Scan for the cell matching the given text and deliver its (X, Y) coordinate at center. 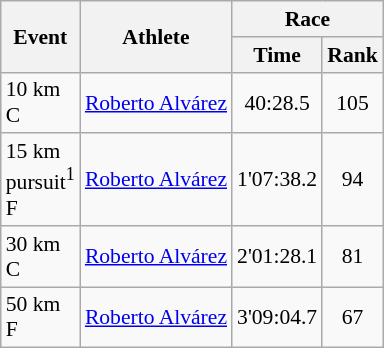
Race (308, 19)
Rank (352, 55)
3'09:04.7 (277, 318)
81 (352, 256)
30 km C (40, 256)
10 km C (40, 102)
Event (40, 36)
2'01:28.1 (277, 256)
40:28.5 (277, 102)
105 (352, 102)
Athlete (156, 36)
15 km pursuit1 F (40, 180)
Time (277, 55)
67 (352, 318)
94 (352, 180)
50 km F (40, 318)
1'07:38.2 (277, 180)
